Detect which cell encompasses the target text, then output its (X, Y) center coordinate. 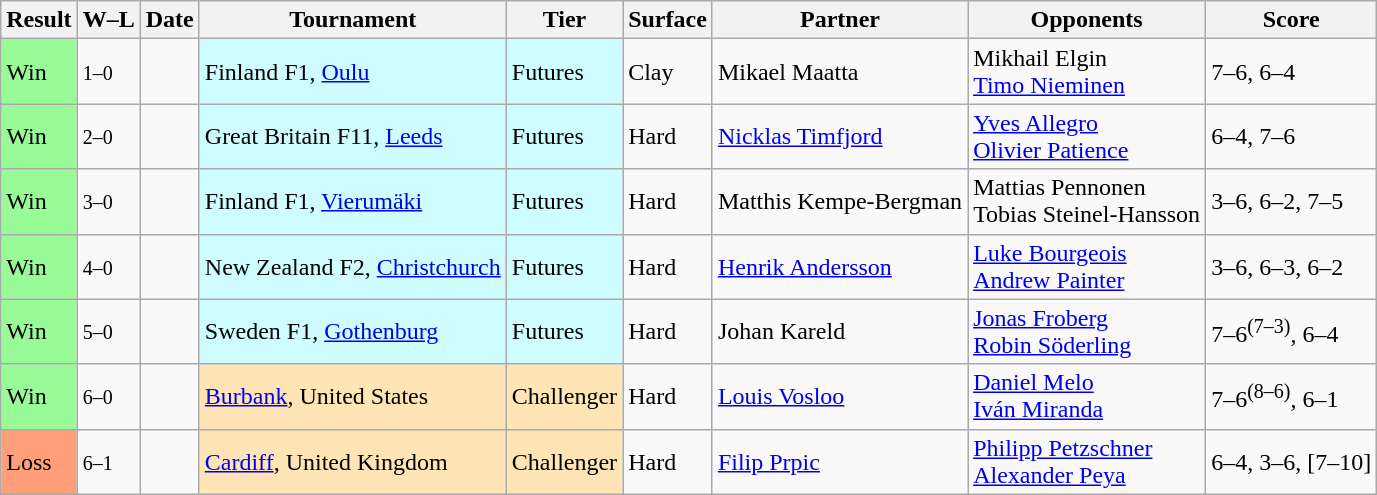
Louis Vosloo (840, 396)
5–0 (108, 332)
Henrik Andersson (840, 266)
Finland F1, Oulu (352, 72)
Mikael Maatta (840, 72)
Date (170, 20)
Tier (564, 20)
Luke Bourgeois Andrew Painter (1087, 266)
Filip Prpic (840, 462)
W–L (108, 20)
Sweden F1, Gothenburg (352, 332)
1–0 (108, 72)
Score (1292, 20)
6–0 (108, 396)
6–4, 7–6 (1292, 136)
Clay (668, 72)
2–0 (108, 136)
7–6(7–3), 6–4 (1292, 332)
7–6, 6–4 (1292, 72)
Tournament (352, 20)
Philipp Petzschner Alexander Peya (1087, 462)
Burbank, United States (352, 396)
Opponents (1087, 20)
3–6, 6–3, 6–2 (1292, 266)
Surface (668, 20)
6–4, 3–6, [7–10] (1292, 462)
Daniel Melo Iván Miranda (1087, 396)
3–0 (108, 202)
Yves Allegro Olivier Patience (1087, 136)
Loss (39, 462)
New Zealand F2, Christchurch (352, 266)
3–6, 6–2, 7–5 (1292, 202)
Jonas Froberg Robin Söderling (1087, 332)
6–1 (108, 462)
7–6(8–6), 6–1 (1292, 396)
Result (39, 20)
Great Britain F11, Leeds (352, 136)
4–0 (108, 266)
Nicklas Timfjord (840, 136)
Partner (840, 20)
Finland F1, Vierumäki (352, 202)
Johan Kareld (840, 332)
Cardiff, United Kingdom (352, 462)
Matthis Kempe-Bergman (840, 202)
Mikhail Elgin Timo Nieminen (1087, 72)
Mattias Pennonen Tobias Steinel-Hansson (1087, 202)
